Return the (X, Y) coordinate for the center point of the cell that contains the specified text.  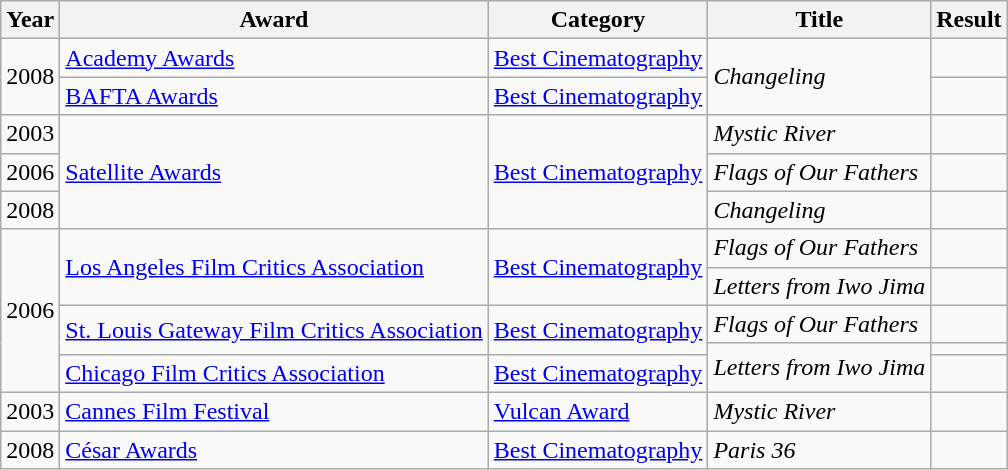
Los Angeles Film Critics Association (274, 267)
César Awards (274, 449)
BAFTA Awards (274, 96)
Cannes Film Festival (274, 411)
Year (30, 20)
Result (969, 20)
Satellite Awards (274, 172)
Academy Awards (274, 58)
Title (820, 20)
Category (598, 20)
Award (274, 20)
Chicago Film Critics Association (274, 373)
St. Louis Gateway Film Critics Association (274, 330)
Vulcan Award (598, 411)
Paris 36 (820, 449)
